Find where the given text appears and provide that cell's center as [x, y] coordinate. 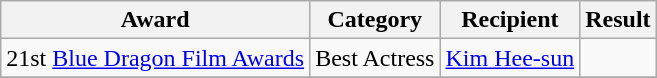
Recipient [510, 20]
Result [618, 20]
Best Actress [375, 58]
21st Blue Dragon Film Awards [156, 58]
Kim Hee-sun [510, 58]
Award [156, 20]
Category [375, 20]
